Output the (X, Y) coordinate of the center of the cell containing the given text.  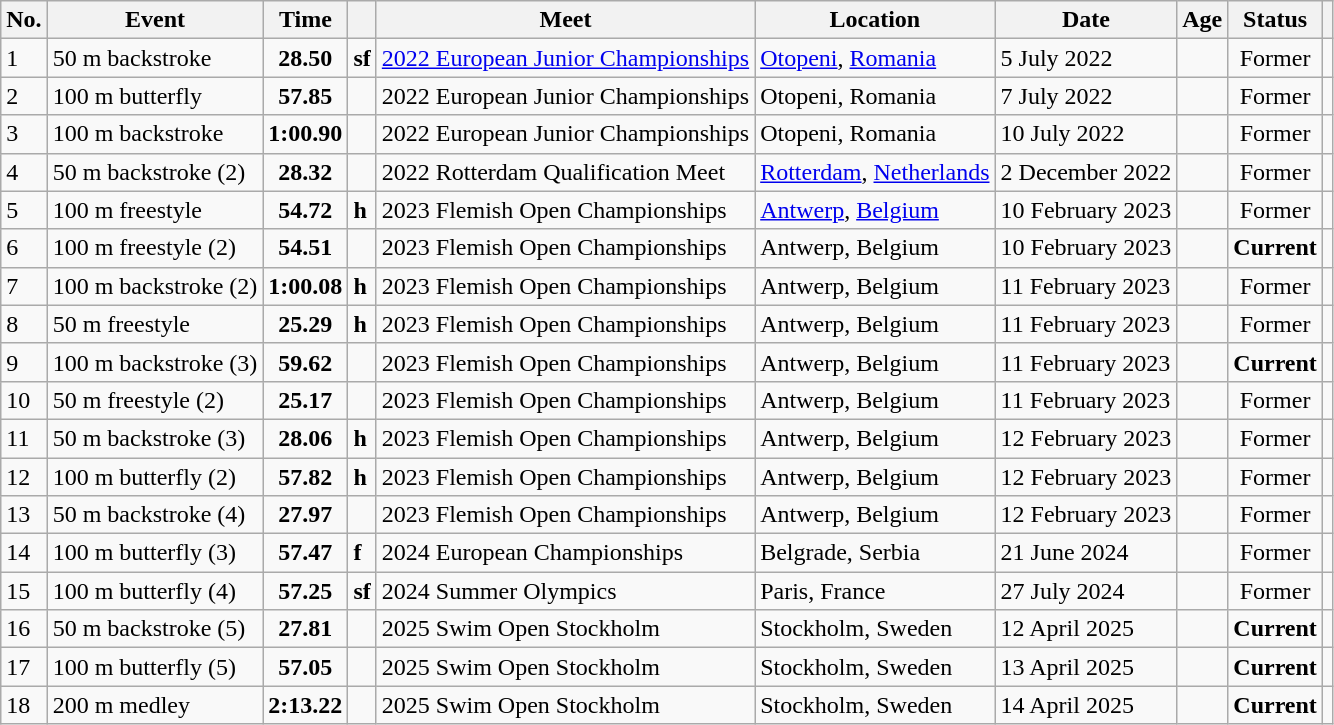
1 (24, 58)
Rotterdam, Netherlands (875, 172)
50 m backstroke (155, 58)
10 July 2022 (1086, 134)
17 (24, 667)
9 (24, 362)
27 July 2024 (1086, 591)
100 m butterfly (4) (155, 591)
Age (1202, 20)
50 m freestyle (155, 324)
28.06 (306, 438)
100 m backstroke (2) (155, 286)
50 m backstroke (2) (155, 172)
18 (24, 705)
Meet (565, 20)
14 April 2025 (1086, 705)
Location (875, 20)
2 December 2022 (1086, 172)
8 (24, 324)
12 April 2025 (1086, 629)
2022 Rotterdam Qualification Meet (565, 172)
200 m medley (155, 705)
100 m freestyle (155, 210)
5 (24, 210)
13 (24, 515)
15 (24, 591)
57.85 (306, 96)
2024 Summer Olympics (565, 591)
100 m butterfly (155, 96)
Paris, France (875, 591)
100 m butterfly (3) (155, 553)
54.72 (306, 210)
100 m backstroke (155, 134)
2 (24, 96)
2024 European Championships (565, 553)
7 July 2022 (1086, 96)
50 m backstroke (5) (155, 629)
100 m freestyle (2) (155, 248)
10 (24, 400)
1:00.90 (306, 134)
14 (24, 553)
3 (24, 134)
28.32 (306, 172)
50 m freestyle (2) (155, 400)
100 m backstroke (3) (155, 362)
1:00.08 (306, 286)
27.97 (306, 515)
11 (24, 438)
25.17 (306, 400)
57.05 (306, 667)
Status (1276, 20)
28.50 (306, 58)
57.47 (306, 553)
57.82 (306, 477)
100 m butterfly (2) (155, 477)
Belgrade, Serbia (875, 553)
25.29 (306, 324)
4 (24, 172)
13 April 2025 (1086, 667)
16 (24, 629)
100 m butterfly (5) (155, 667)
27.81 (306, 629)
2:13.22 (306, 705)
59.62 (306, 362)
Event (155, 20)
54.51 (306, 248)
57.25 (306, 591)
f (362, 553)
Date (1086, 20)
6 (24, 248)
21 June 2024 (1086, 553)
12 (24, 477)
5 July 2022 (1086, 58)
50 m backstroke (3) (155, 438)
7 (24, 286)
50 m backstroke (4) (155, 515)
No. (24, 20)
Time (306, 20)
